Detect which cell encompasses the target text, then output its (X, Y) center coordinate. 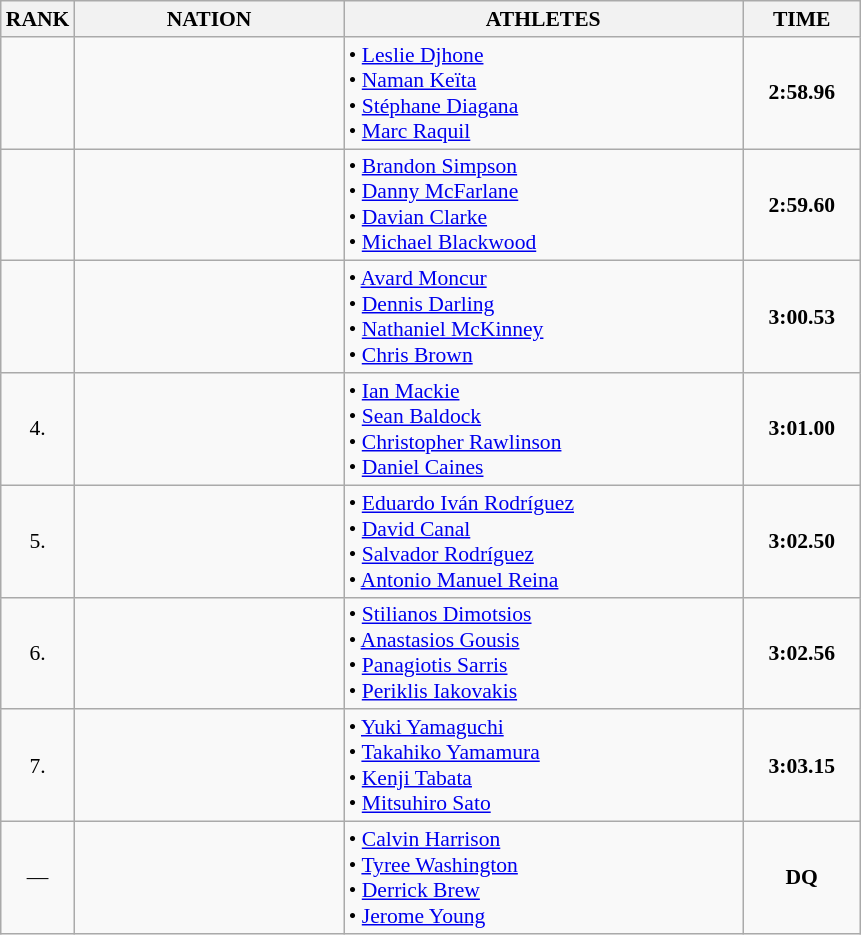
NATION (208, 19)
— (38, 878)
4. (38, 429)
• Brandon Simpson• Danny McFarlane• Davian Clarke• Michael Blackwood (544, 205)
3:02.50 (802, 541)
RANK (38, 19)
3:01.00 (802, 429)
5. (38, 541)
3:00.53 (802, 317)
• Eduardo Iván Rodríguez• David Canal• Salvador Rodríguez• Antonio Manuel Reina (544, 541)
ATHLETES (544, 19)
6. (38, 653)
2:59.60 (802, 205)
• Ian Mackie• Sean Baldock• Christopher Rawlinson• Daniel Caines (544, 429)
TIME (802, 19)
• Yuki Yamaguchi• Takahiko Yamamura• Kenji Tabata• Mitsuhiro Sato (544, 766)
• Calvin Harrison• Tyree Washington• Derrick Brew• Jerome Young (544, 878)
3:03.15 (802, 766)
• Stilianos Dimotsios• Anastasios Gousis• Panagiotis Sarris• Periklis Iakovakis (544, 653)
• Leslie Djhone• Naman Keïta• Stéphane Diagana• Marc Raquil (544, 93)
2:58.96 (802, 93)
• Avard Moncur• Dennis Darling• Nathaniel McKinney• Chris Brown (544, 317)
DQ (802, 878)
7. (38, 766)
3:02.56 (802, 653)
